Extract the (X, Y) coordinate from the center of the cell holding the provided text.  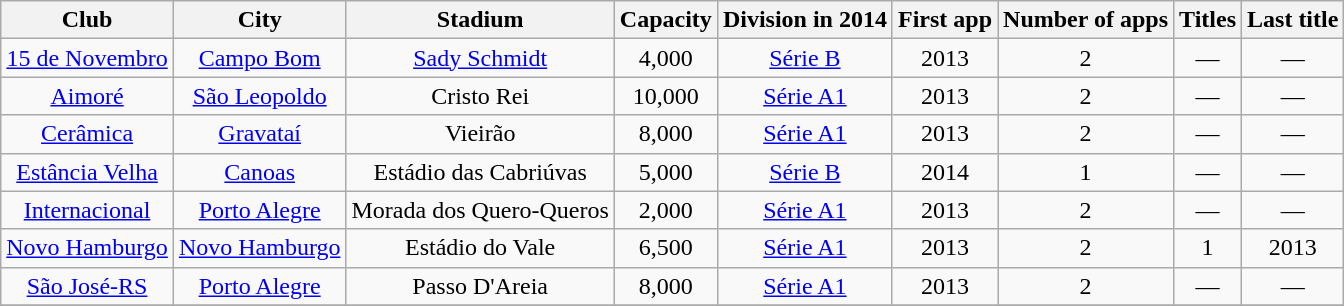
Sady Schmidt (480, 58)
Internacional (88, 210)
Canoas (260, 172)
Division in 2014 (804, 20)
Stadium (480, 20)
Capacity (666, 20)
Campo Bom (260, 58)
15 de Novembro (88, 58)
São Leopoldo (260, 96)
Estádio das Cabriúvas (480, 172)
Titles (1208, 20)
Aimoré (88, 96)
4,000 (666, 58)
First app (944, 20)
Estância Velha (88, 172)
Estádio do Vale (480, 248)
Morada dos Quero-Queros (480, 210)
City (260, 20)
2,000 (666, 210)
Vieirão (480, 134)
São José-RS (88, 286)
Passo D'Areia (480, 286)
Club (88, 20)
6,500 (666, 248)
5,000 (666, 172)
2014 (944, 172)
Cerâmica (88, 134)
Number of apps (1086, 20)
Gravataí (260, 134)
Last title (1293, 20)
10,000 (666, 96)
Cristo Rei (480, 96)
